Find where the given text appears and provide that cell's center as (X, Y) coordinate. 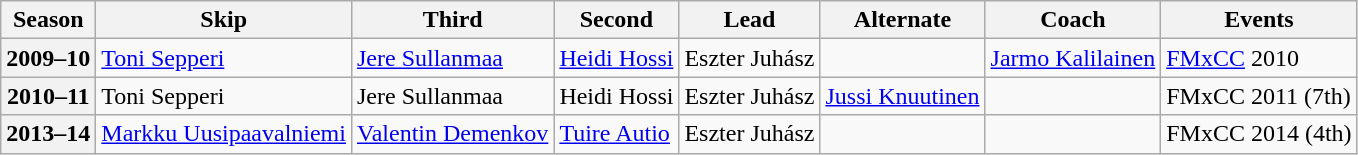
2013–14 (48, 134)
2009–10 (48, 58)
FMxCC 2011 (7th) (1259, 96)
Skip (224, 20)
Events (1259, 20)
Third (452, 20)
Season (48, 20)
FMxCC 2010 (1259, 58)
2010–11 (48, 96)
Lead (750, 20)
Valentin Demenkov (452, 134)
Jarmo Kalilainen (1073, 58)
Coach (1073, 20)
Tuire Autio (616, 134)
FMxCC 2014 (4th) (1259, 134)
Alternate (902, 20)
Jussi Knuutinen (902, 96)
Markku Uusipaavalniemi (224, 134)
Second (616, 20)
